Pinpoint the cell where the given text exists, returning its (X, Y) midpoint coordinate. 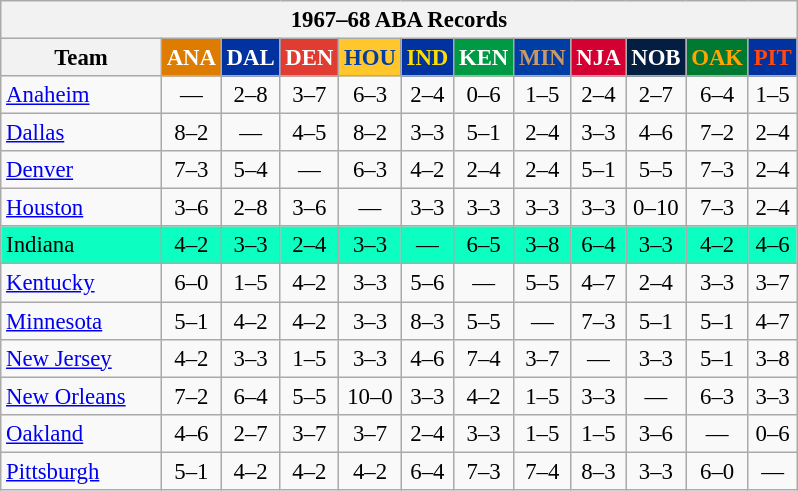
DAL (250, 58)
0–10 (656, 208)
5–6 (427, 283)
New Jersey (82, 358)
5–4 (250, 170)
MIN (542, 58)
DEN (310, 58)
NOB (656, 58)
New Orleans (82, 396)
IND (427, 58)
Pittsburgh (82, 471)
Kentucky (82, 283)
Minnesota (82, 321)
Indiana (82, 245)
Dallas (82, 133)
KEN (484, 58)
Team (82, 58)
Anaheim (82, 95)
OAK (718, 58)
NJA (598, 58)
PIT (772, 58)
ANA (191, 58)
6–5 (484, 245)
4–5 (310, 133)
1967–68 ABA Records (399, 20)
HOU (370, 58)
Oakland (82, 433)
10–0 (370, 396)
Denver (82, 170)
Houston (82, 208)
